Search for the cell housing the specified text and yield its (x, y) center coordinate. 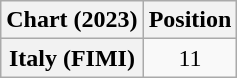
Position (190, 20)
11 (190, 58)
Italy (FIMI) (72, 58)
Chart (2023) (72, 20)
